Return (x, y) of the center of cell containing provided text 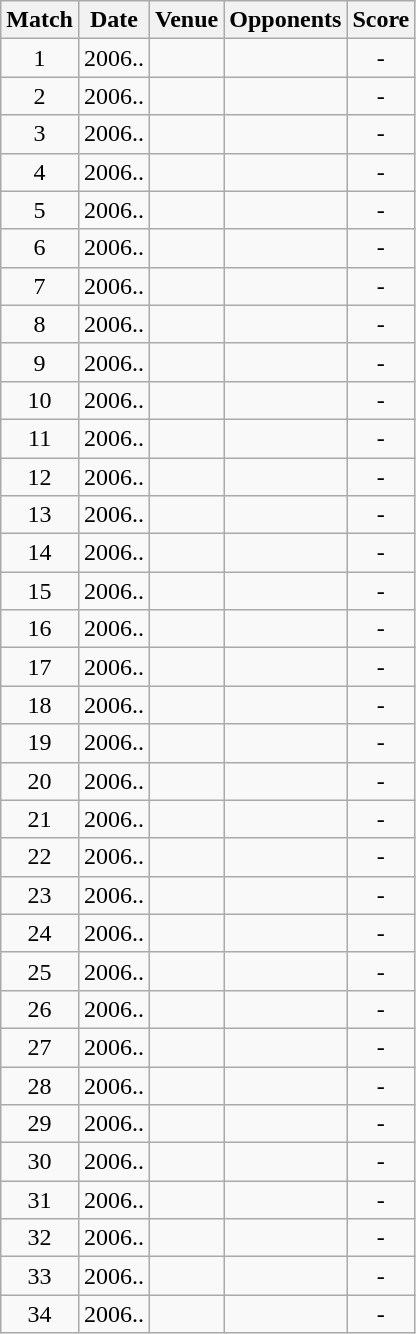
Opponents (286, 20)
8 (40, 324)
31 (40, 1200)
19 (40, 743)
14 (40, 553)
17 (40, 667)
25 (40, 971)
3 (40, 134)
4 (40, 172)
33 (40, 1276)
30 (40, 1162)
27 (40, 1047)
10 (40, 400)
6 (40, 248)
34 (40, 1314)
5 (40, 210)
24 (40, 933)
20 (40, 781)
21 (40, 819)
23 (40, 895)
1 (40, 58)
15 (40, 591)
32 (40, 1238)
Date (114, 20)
13 (40, 515)
11 (40, 438)
29 (40, 1124)
Venue (187, 20)
26 (40, 1009)
16 (40, 629)
Score (381, 20)
22 (40, 857)
18 (40, 705)
28 (40, 1085)
7 (40, 286)
9 (40, 362)
2 (40, 96)
Match (40, 20)
12 (40, 477)
